Scan for the cell matching the given text and deliver its [X, Y] coordinate at center. 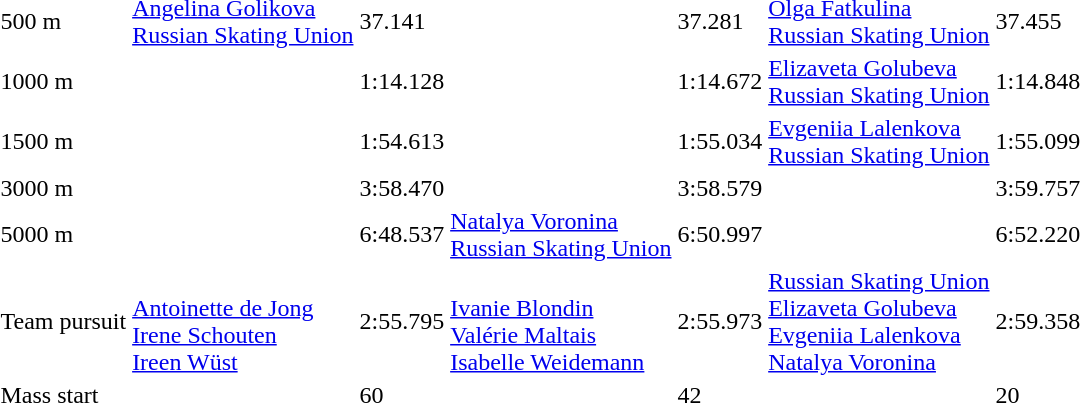
1:55.034 [720, 142]
1:14.672 [720, 82]
6:50.997 [720, 234]
Natalya Voronina Russian Skating Union [561, 234]
Evgeniia Lalenkova Russian Skating Union [879, 142]
Ivanie BlondinValérie MaltaisIsabelle Weidemann [561, 322]
2:55.795 [402, 322]
6:48.537 [402, 234]
Russian Skating UnionElizaveta GolubevaEvgeniia LalenkovaNatalya Voronina [879, 322]
3:58.470 [402, 188]
Antoinette de JongIrene SchoutenIreen Wüst [243, 322]
Elizaveta Golubeva Russian Skating Union [879, 82]
2:55.973 [720, 322]
1:14.128 [402, 82]
3:58.579 [720, 188]
1:54.613 [402, 142]
